Find where the given text appears and provide that cell's center as (X, Y) coordinate. 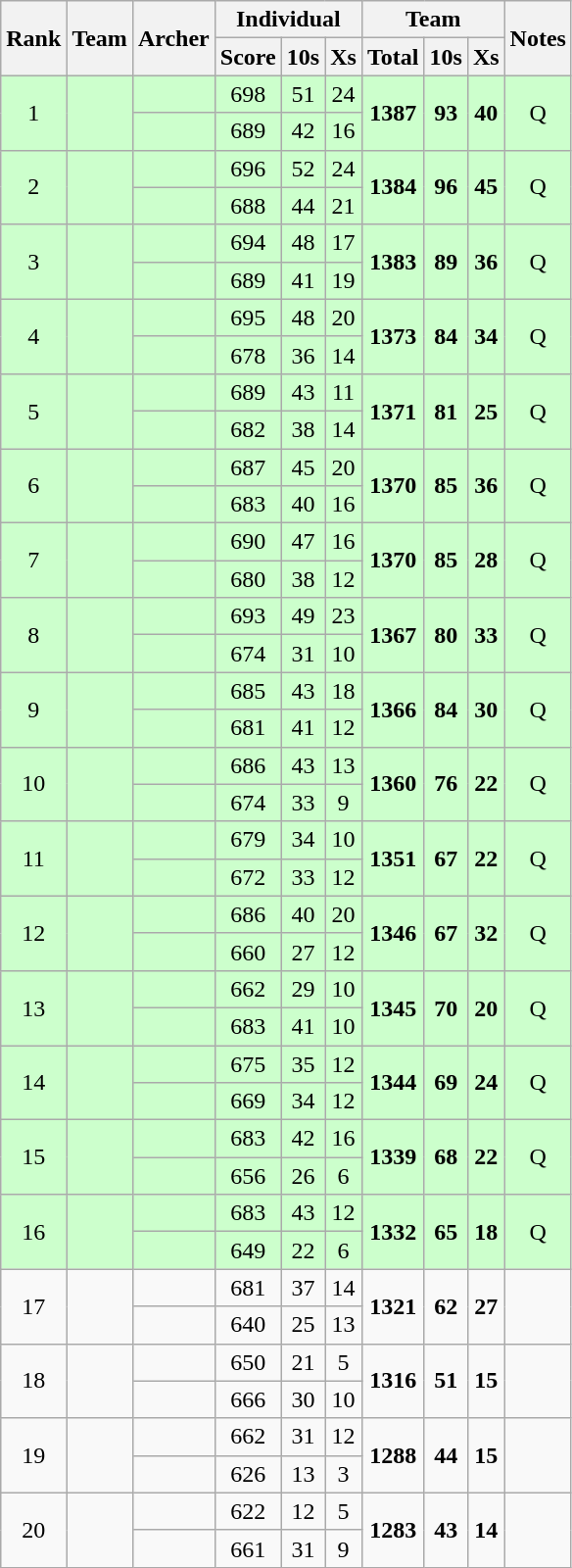
1283 (393, 1530)
690 (248, 542)
1384 (393, 187)
Notes (538, 38)
Archer (173, 38)
675 (248, 1063)
52 (303, 169)
47 (303, 542)
Score (248, 57)
1345 (393, 1007)
1332 (393, 1232)
37 (303, 1288)
62 (446, 1306)
28 (486, 561)
680 (248, 579)
685 (248, 691)
678 (248, 355)
696 (248, 169)
669 (248, 1102)
76 (446, 784)
1367 (393, 635)
1366 (393, 710)
Rank (33, 38)
640 (248, 1325)
32 (486, 933)
1383 (393, 262)
666 (248, 1399)
49 (303, 616)
29 (303, 989)
656 (248, 1176)
698 (248, 94)
26 (303, 1176)
622 (248, 1511)
7 (33, 561)
69 (446, 1082)
1 (33, 113)
1360 (393, 784)
626 (248, 1474)
661 (248, 1548)
1351 (393, 858)
694 (248, 243)
679 (248, 840)
688 (248, 206)
1373 (393, 336)
89 (446, 262)
35 (303, 1063)
649 (248, 1250)
4 (33, 336)
93 (446, 113)
687 (248, 467)
1288 (393, 1455)
660 (248, 952)
1344 (393, 1082)
1339 (393, 1157)
672 (248, 877)
96 (446, 187)
695 (248, 318)
68 (446, 1157)
23 (344, 616)
1321 (393, 1306)
Total (393, 57)
1387 (393, 113)
650 (248, 1362)
81 (446, 411)
8 (33, 635)
80 (446, 635)
682 (248, 429)
65 (446, 1232)
2 (33, 187)
1316 (393, 1381)
693 (248, 616)
1371 (393, 411)
70 (446, 1007)
Individual (288, 20)
1346 (393, 933)
